Pinpoint the cell where the given text exists, returning its (x, y) midpoint coordinate. 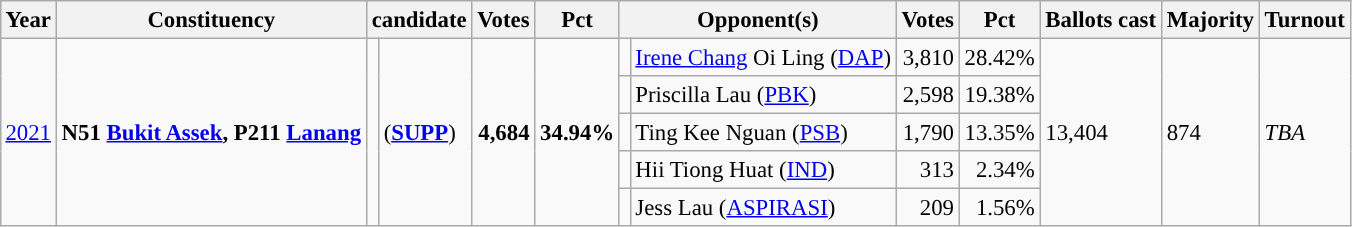
Majority (1210, 20)
Hii Tiong Huat (IND) (763, 170)
2,598 (928, 95)
19.38% (1000, 95)
4,684 (504, 132)
Jess Lau (ASPIRASI) (763, 208)
2.34% (1000, 170)
Year (28, 20)
Ballots cast (1100, 20)
TBA (1304, 132)
874 (1210, 132)
Priscilla Lau (PBK) (763, 95)
Irene Chang Oi Ling (DAP) (763, 57)
34.94% (578, 132)
candidate (419, 20)
1,790 (928, 133)
Constituency (211, 20)
Opponent(s) (758, 20)
N51 Bukit Assek, P211 Lanang (211, 132)
Turnout (1304, 20)
3,810 (928, 57)
313 (928, 170)
2021 (28, 132)
13.35% (1000, 133)
(SUPP) (425, 132)
13,404 (1100, 132)
Ting Kee Nguan (PSB) (763, 133)
209 (928, 208)
28.42% (1000, 57)
1.56% (1000, 208)
